From the cell containing the given text, extract its center point as (X, Y) coordinate. 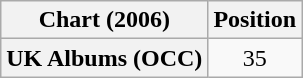
35 (255, 58)
Position (255, 20)
UK Albums (OCC) (104, 58)
Chart (2006) (104, 20)
